Search for the cell housing the specified text and yield its [x, y] center coordinate. 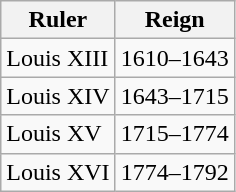
1610–1643 [174, 58]
1715–1774 [174, 134]
Reign [174, 20]
Louis XIV [58, 96]
Louis XIII [58, 58]
1643–1715 [174, 96]
1774–1792 [174, 172]
Ruler [58, 20]
Louis XVI [58, 172]
Louis XV [58, 134]
